Determine the (x, y) coordinate at the center of the cell enclosing the given text.  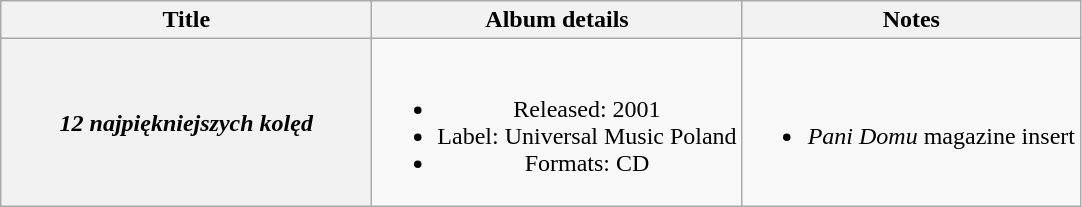
Title (186, 20)
Notes (911, 20)
Pani Domu magazine insert (911, 122)
Album details (557, 20)
Released: 2001Label: Universal Music PolandFormats: CD (557, 122)
12 najpiękniejszych kolęd (186, 122)
